Identify which cell holds the provided text, then report its [X, Y] central coordinate. 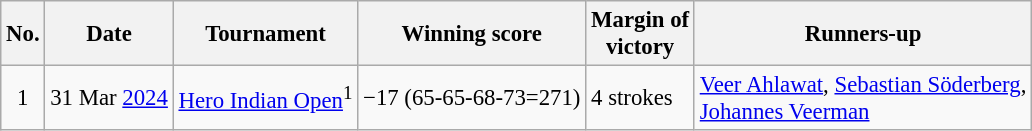
Hero Indian Open1 [266, 98]
Margin ofvictory [640, 34]
4 strokes [640, 98]
Runners-up [862, 34]
Winning score [472, 34]
1 [23, 98]
−17 (65-65-68-73=271) [472, 98]
Veer Ahlawat, Sebastian Söderberg, Johannes Veerman [862, 98]
Date [109, 34]
Tournament [266, 34]
No. [23, 34]
31 Mar 2024 [109, 98]
